For the text-containing cell, return its midpoint in (x, y) coordinate format. 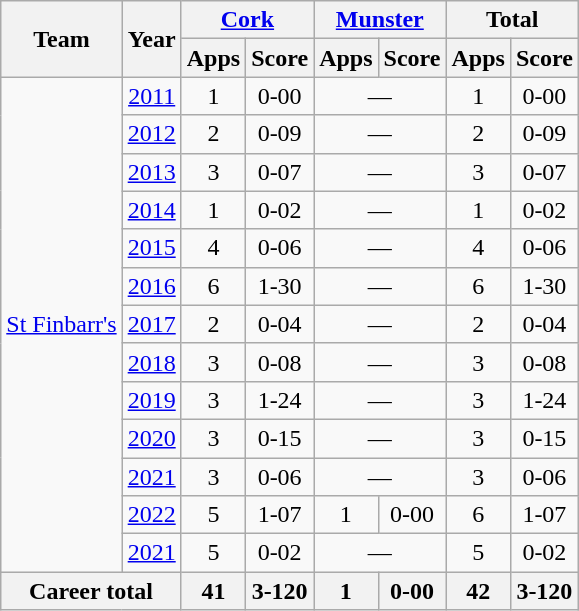
2014 (152, 210)
Year (152, 39)
2019 (152, 400)
Career total (91, 591)
42 (478, 591)
2011 (152, 96)
2020 (152, 438)
2012 (152, 134)
Munster (380, 20)
2013 (152, 172)
41 (213, 591)
Cork (247, 20)
2017 (152, 324)
Total (512, 20)
2022 (152, 515)
2016 (152, 286)
St Finbarr's (62, 324)
2015 (152, 248)
2018 (152, 362)
Team (62, 39)
